From the cell containing the given text, extract its center point as [x, y] coordinate. 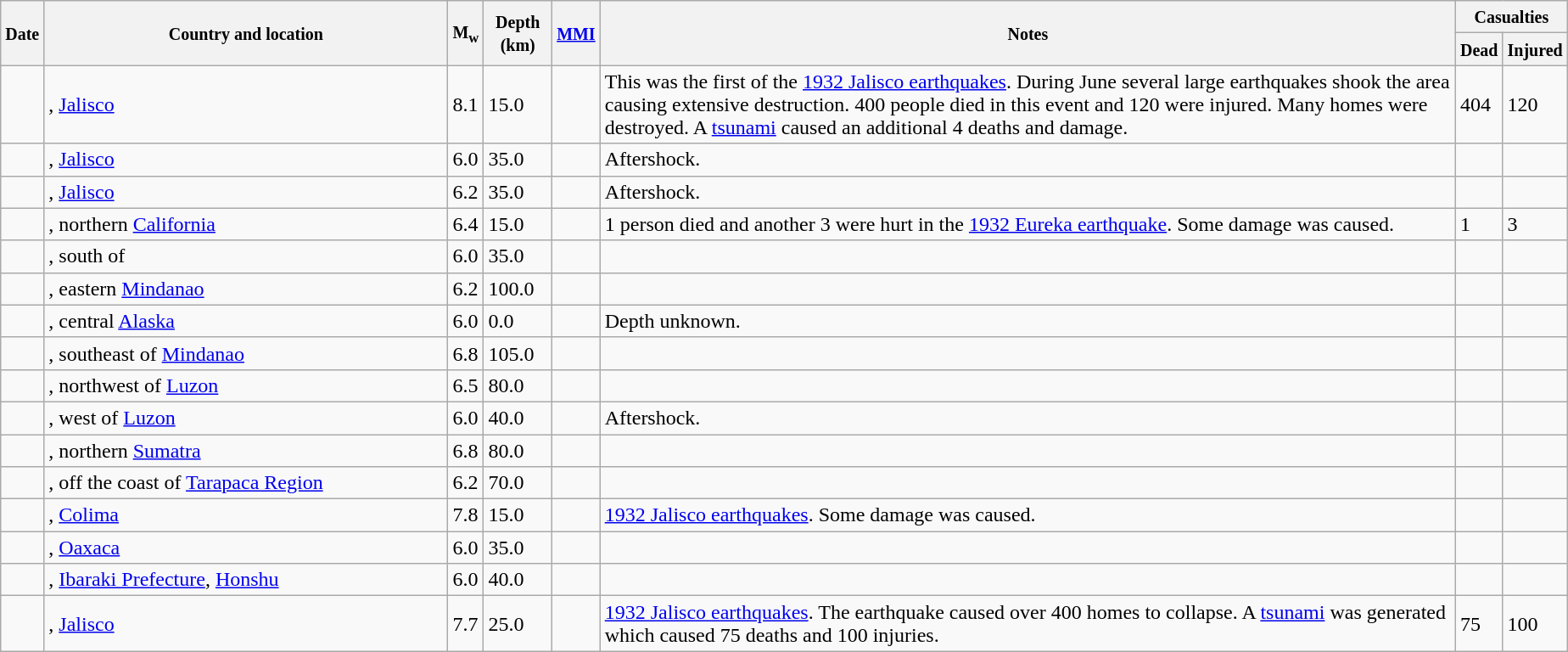
Country and location [246, 33]
3 [1535, 224]
, off the coast of Tarapaca Region [246, 483]
Mw [466, 33]
7.8 [466, 515]
Casualties [1511, 17]
1932 Jalisco earthquakes. Some damage was caused. [1028, 515]
1932 Jalisco earthquakes. The earthquake caused over 400 homes to collapse. A tsunami was generated which caused 75 deaths and 100 injuries. [1028, 623]
MMI [577, 33]
Notes [1028, 33]
70.0 [518, 483]
, eastern Mindanao [246, 289]
, Ibaraki Prefecture, Honshu [246, 580]
100 [1535, 623]
, south of [246, 256]
25.0 [518, 623]
6.5 [466, 385]
Depth (km) [518, 33]
100.0 [518, 289]
8.1 [466, 104]
1 [1479, 224]
105.0 [518, 353]
0.0 [518, 321]
6.4 [466, 224]
Dead [1479, 49]
, Colima [246, 515]
Depth unknown. [1028, 321]
120 [1535, 104]
, Oaxaca [246, 548]
Date [22, 33]
404 [1479, 104]
1 person died and another 3 were hurt in the 1932 Eureka earthquake. Some damage was caused. [1028, 224]
, west of Luzon [246, 418]
, southeast of Mindanao [246, 353]
, central Alaska [246, 321]
, northern California [246, 224]
, northwest of Luzon [246, 385]
, northern Sumatra [246, 451]
Injured [1535, 49]
75 [1479, 623]
7.7 [466, 623]
